Detect which cell encompasses the target text, then output its (X, Y) center coordinate. 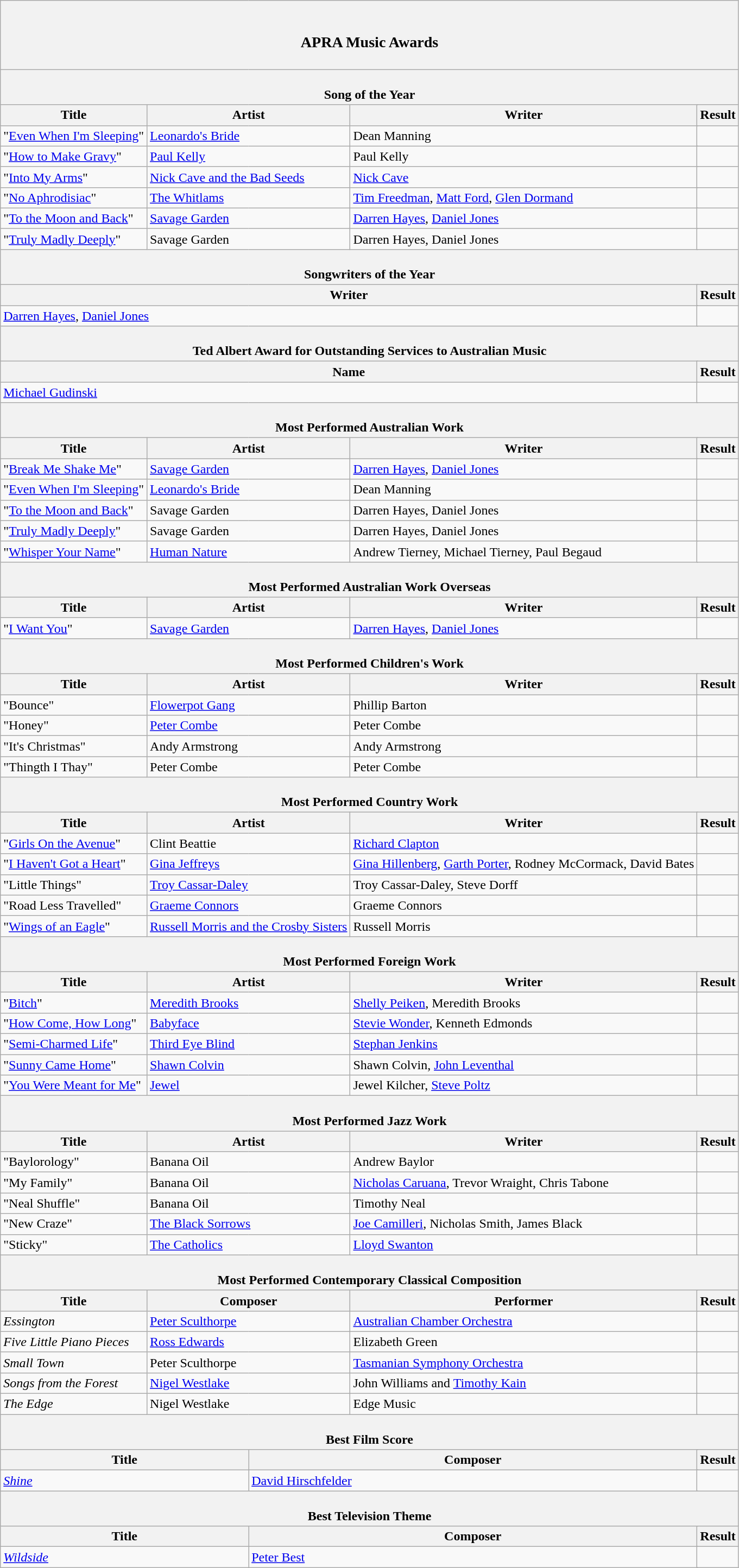
"Baylorology" (74, 1162)
Elizabeth Green (523, 1342)
"Into My Arms" (74, 177)
Andrew Baylor (523, 1162)
The Whitlams (249, 198)
Nicholas Caruana, Trevor Wraight, Chris Tabone (523, 1183)
"I Haven't Got a Heart" (74, 864)
John Williams and Timothy Kain (523, 1383)
Gina Jeffreys (249, 864)
"Thingth I Thay" (74, 767)
Songs from the Forest (74, 1383)
Most Performed Australian Work (370, 420)
Shawn Colvin, John Leventhal (523, 1065)
Australian Chamber Orchestra (523, 1321)
Michael Gudinski (349, 392)
Troy Cassar-Daley (249, 885)
Shelly Peiken, Meredith Brooks (523, 1002)
"Bounce" (74, 705)
Tim Freedman, Matt Ford, Glen Dormand (523, 198)
Five Little Piano Pieces (74, 1342)
Ross Edwards (249, 1342)
Songwriters of the Year (370, 267)
"Neal Shuffle" (74, 1203)
Peter Best (473, 1557)
APRA Music Awards (370, 35)
Human Nature (249, 551)
Troy Cassar-Daley, Steve Dorff (523, 885)
Gina Hillenberg, Garth Porter, Rodney McCormack, David Bates (523, 864)
Andrew Tierney, Michael Tierney, Paul Begaud (523, 551)
Joe Camilleri, Nicholas Smith, James Black (523, 1224)
Most Performed Country Work (370, 795)
Flowerpot Gang (249, 705)
Meredith Brooks (249, 1002)
Most Performed Australian Work Overseas (370, 580)
The Catholics (249, 1245)
"Wings of an Eagle" (74, 926)
"Semi-Charmed Life" (74, 1044)
The Black Sorrows (249, 1224)
Edge Music (523, 1404)
Shawn Colvin (249, 1065)
Most Performed Children's Work (370, 656)
Most Performed Contemporary Classical Composition (370, 1272)
Most Performed Jazz Work (370, 1114)
Russell Morris and the Crosby Sisters (249, 926)
"Road Less Travelled" (74, 905)
"Little Things" (74, 885)
"Sunny Came Home" (74, 1065)
Performer (523, 1300)
David Hirschfelder (473, 1481)
Jewel (249, 1085)
The Edge (74, 1404)
Best Film Score (370, 1432)
Ted Albert Award for Outstanding Services to Australian Music (370, 344)
Nick Cave and the Bad Seeds (249, 177)
Phillip Barton (523, 705)
Stevie Wonder, Kenneth Edmonds (523, 1023)
Nick Cave (523, 177)
"New Craze" (74, 1224)
"Honey" (74, 726)
Song of the Year (370, 87)
Best Television Theme (370, 1509)
Third Eye Blind (249, 1044)
"You Were Meant for Me" (74, 1085)
"Break Me Shake Me" (74, 469)
"My Family" (74, 1183)
"No Aphrodisiac" (74, 198)
"Whisper Your Name" (74, 551)
Babyface (249, 1023)
"How Come, How Long" (74, 1023)
"How to Make Gravy" (74, 156)
"Girls On the Avenue" (74, 843)
Russell Morris (523, 926)
Small Town (74, 1362)
"Sticky" (74, 1245)
Stephan Jenkins (523, 1044)
Wildside (125, 1557)
Name (349, 372)
"I Want You" (74, 628)
Richard Clapton (523, 843)
Essington (74, 1321)
Clint Beattie (249, 843)
Lloyd Swanton (523, 1245)
Shine (125, 1481)
Most Performed Foreign Work (370, 954)
Tasmanian Symphony Orchestra (523, 1362)
"It's Christmas" (74, 746)
Jewel Kilcher, Steve Poltz (523, 1085)
Timothy Neal (523, 1203)
"Bitch" (74, 1002)
